Scan for the cell matching the given text and deliver its (x, y) coordinate at center. 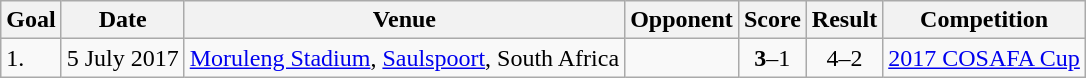
5 July 2017 (122, 58)
2017 COSAFA Cup (984, 58)
Score (772, 20)
1. (31, 58)
Date (122, 20)
3–1 (772, 58)
Competition (984, 20)
Goal (31, 20)
4–2 (844, 58)
Moruleng Stadium, Saulspoort, South Africa (404, 58)
Result (844, 20)
Opponent (682, 20)
Venue (404, 20)
